For the text-containing cell, return its midpoint in (x, y) coordinate format. 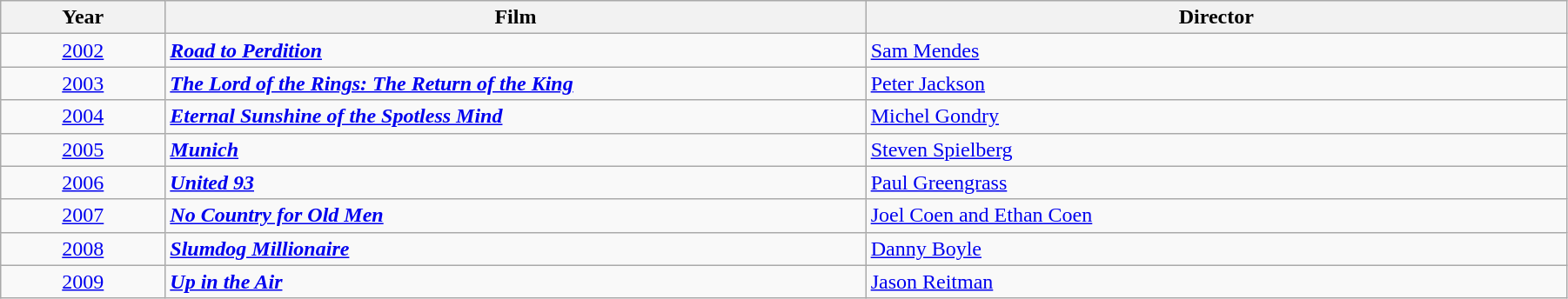
Sam Mendes (1216, 50)
2003 (84, 83)
Peter Jackson (1216, 83)
Year (84, 17)
Michel Gondry (1216, 116)
Steven Spielberg (1216, 149)
Danny Boyle (1216, 249)
United 93 (515, 183)
2005 (84, 149)
2004 (84, 116)
Film (515, 17)
2002 (84, 50)
Slumdog Millionaire (515, 249)
Director (1216, 17)
2009 (84, 282)
Paul Greengrass (1216, 183)
Munich (515, 149)
Road to Perdition (515, 50)
The Lord of the Rings: The Return of the King (515, 83)
2006 (84, 183)
2007 (84, 216)
Eternal Sunshine of the Spotless Mind (515, 116)
Jason Reitman (1216, 282)
No Country for Old Men (515, 216)
Up in the Air (515, 282)
Joel Coen and Ethan Coen (1216, 216)
2008 (84, 249)
